Search for the cell housing the specified text and yield its (X, Y) center coordinate. 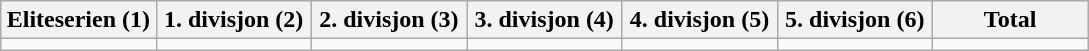
4. divisjon (5) (700, 20)
2. divisjon (3) (388, 20)
Total (1010, 20)
Eliteserien (1) (78, 20)
1. divisjon (2) (234, 20)
3. divisjon (4) (544, 20)
5. divisjon (6) (854, 20)
